Output the (X, Y) coordinate of the center of the cell containing the given text.  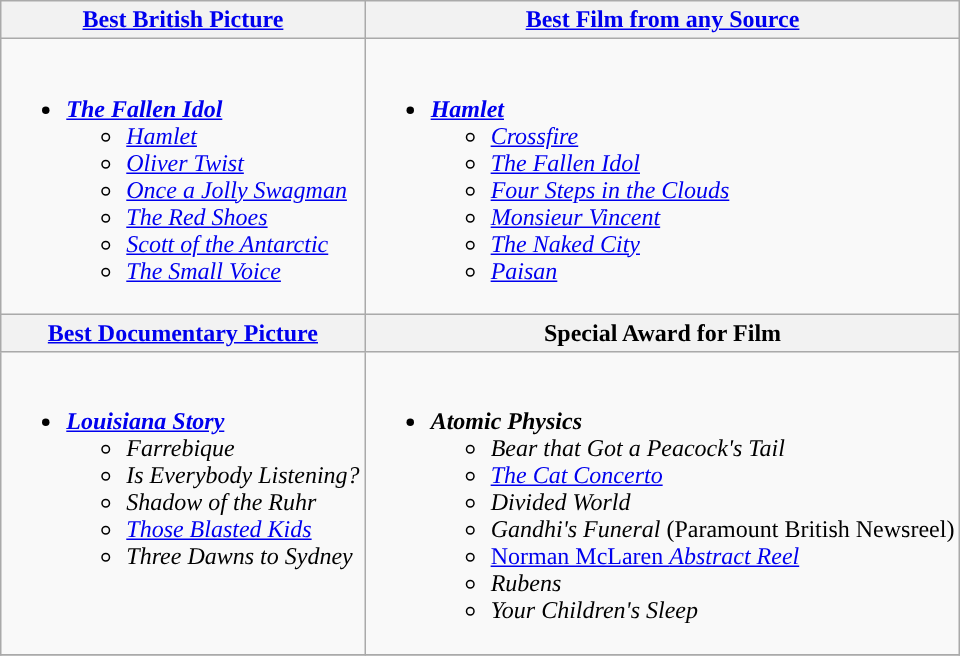
Special Award for Film (662, 333)
HamletCrossfireThe Fallen IdolFour Steps in the CloudsMonsieur VincentThe Naked CityPaisan (662, 176)
Best Film from any Source (662, 20)
Best British Picture (183, 20)
The Fallen IdolHamletOliver TwistOnce a Jolly SwagmanThe Red ShoesScott of the AntarcticThe Small Voice (183, 176)
Best Documentary Picture (183, 333)
Louisiana StoryFarrebiqueIs Everybody Listening?Shadow of the RuhrThose Blasted KidsThree Dawns to Sydney (183, 503)
